Determine the [X, Y] coordinate at the center of the cell enclosing the given text.  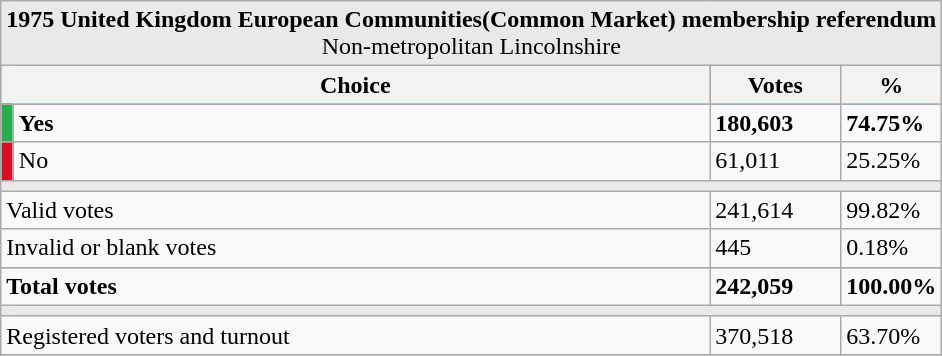
Invalid or blank votes [356, 248]
Yes [361, 123]
% [892, 85]
Registered voters and turnout [356, 335]
Total votes [356, 286]
25.25% [892, 161]
1975 United Kingdom European Communities(Common Market) membership referendumNon-metropolitan Lincolnshire [472, 34]
0.18% [892, 248]
370,518 [776, 335]
63.70% [892, 335]
100.00% [892, 286]
61,011 [776, 161]
74.75% [892, 123]
Choice [356, 85]
Valid votes [356, 210]
242,059 [776, 286]
99.82% [892, 210]
Votes [776, 85]
No [361, 161]
180,603 [776, 123]
445 [776, 248]
241,614 [776, 210]
